Find where the given text appears and provide that cell's center as (X, Y) coordinate. 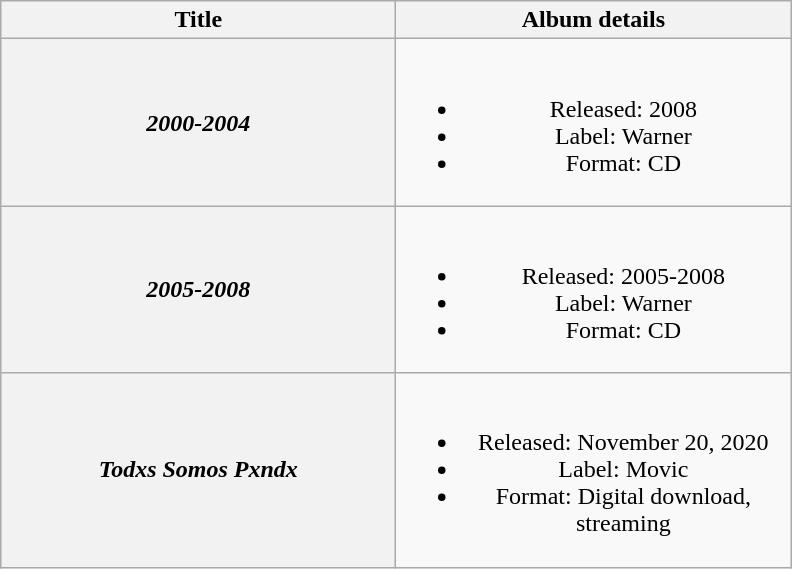
Title (198, 20)
Released: 2005-2008Label: WarnerFormat: CD (594, 290)
Todxs Somos Pxndx (198, 470)
2005-2008 (198, 290)
Released: 2008Label: WarnerFormat: CD (594, 122)
Album details (594, 20)
Released: November 20, 2020Label: MovicFormat: Digital download, streaming (594, 470)
2000-2004 (198, 122)
